Search for the cell housing the specified text and yield its (x, y) center coordinate. 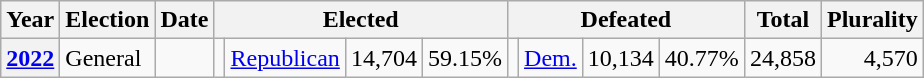
4,570 (872, 58)
Elected (361, 20)
14,704 (384, 58)
Defeated (626, 20)
Total (782, 20)
Date (184, 20)
Year (30, 20)
10,134 (620, 58)
40.77% (702, 58)
59.15% (464, 58)
Republican (285, 58)
Dem. (551, 58)
Election (108, 20)
General (108, 58)
2022 (30, 58)
Plurality (872, 20)
24,858 (782, 58)
